From the cell containing the given text, extract its center point as [x, y] coordinate. 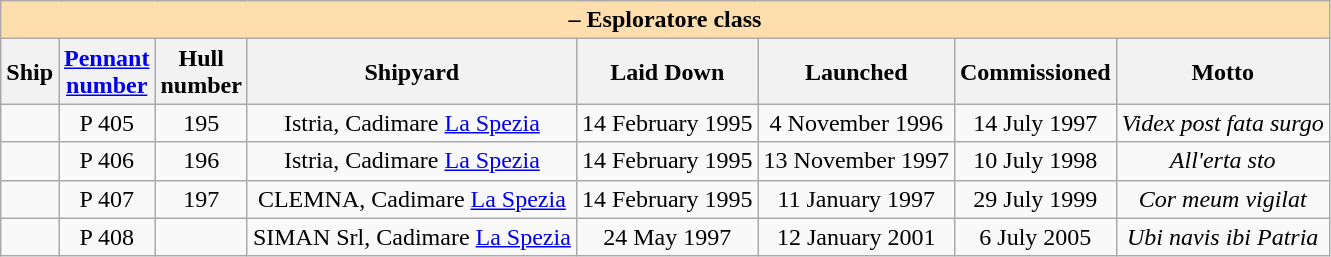
Motto [1222, 72]
Hullnumber [201, 72]
Pennantnumber [107, 72]
CLEMNA, Cadimare La Spezia [412, 199]
29 July 1999 [1035, 199]
11 January 1997 [856, 199]
4 November 1996 [856, 123]
All'erta sto [1222, 161]
12 January 2001 [856, 237]
195 [201, 123]
196 [201, 161]
P 406 [107, 161]
P 408 [107, 237]
Laid Down [667, 72]
P 405 [107, 123]
Commissioned [1035, 72]
13 November 1997 [856, 161]
Cor meum vigilat [1222, 199]
SIMAN Srl, Cadimare La Spezia [412, 237]
197 [201, 199]
Ubi navis ibi Patria [1222, 237]
Shipyard [412, 72]
– Esploratore class [665, 20]
P 407 [107, 199]
Videx post fata surgo [1222, 123]
Ship [30, 72]
14 July 1997 [1035, 123]
10 July 1998 [1035, 161]
Launched [856, 72]
6 July 2005 [1035, 237]
24 May 1997 [667, 237]
